Search for the cell housing the specified text and yield its [x, y] center coordinate. 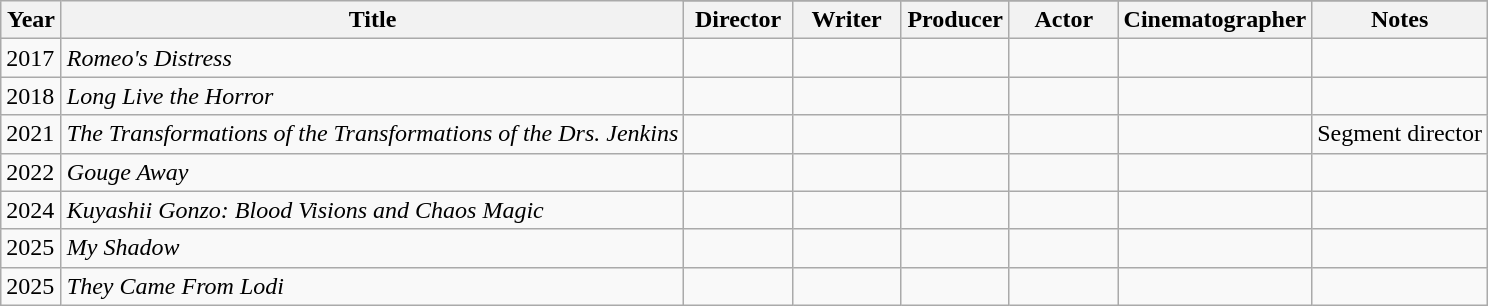
2018 [32, 96]
My Shadow [372, 248]
Kuyashii Gonzo: Blood Visions and Chaos Magic [372, 210]
Producer [956, 20]
2024 [32, 210]
Segment director [1400, 134]
Title [372, 20]
Long Live the Horror [372, 96]
2022 [32, 172]
Actor [1064, 20]
Gouge Away [372, 172]
Year [32, 20]
2017 [32, 58]
Director [738, 20]
Writer [846, 20]
Romeo's Distress [372, 58]
The Transformations of the Transformations of the Drs. Jenkins [372, 134]
Cinematographer [1215, 20]
Notes [1400, 20]
They Came From Lodi [372, 286]
2021 [32, 134]
